Locate the cell with the specified text and output its (x, y) center coordinate. 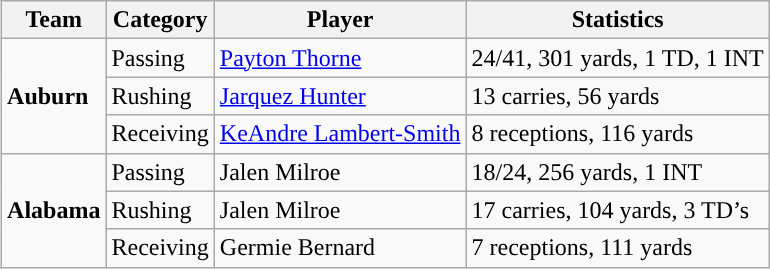
24/41, 301 yards, 1 TD, 1 INT (618, 58)
Team (54, 20)
Statistics (618, 20)
KeAndre Lambert-Smith (340, 134)
Category (160, 20)
8 receptions, 116 yards (618, 134)
Jarquez Hunter (340, 96)
13 carries, 56 yards (618, 96)
Auburn (54, 96)
7 receptions, 111 yards (618, 248)
17 carries, 104 yards, 3 TD’s (618, 210)
Germie Bernard (340, 248)
Alabama (54, 210)
Payton Thorne (340, 58)
18/24, 256 yards, 1 INT (618, 172)
Player (340, 20)
